Determine the [x, y] coordinate at the center of the cell enclosing the given text.  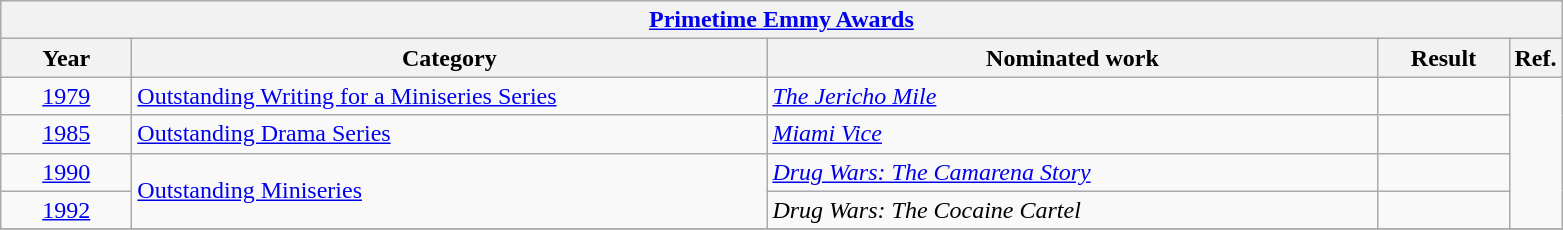
1985 [66, 134]
Outstanding Miniseries [450, 191]
Outstanding Writing for a Miniseries Series [450, 96]
The Jericho Mile [1072, 96]
Drug Wars: The Camarena Story [1072, 172]
1979 [66, 96]
1992 [66, 210]
Outstanding Drama Series [450, 134]
Nominated work [1072, 58]
Result [1444, 58]
Drug Wars: The Cocaine Cartel [1072, 210]
Category [450, 58]
Ref. [1536, 58]
Primetime Emmy Awards [782, 20]
Miami Vice [1072, 134]
1990 [66, 172]
Year [66, 58]
